Extract the [X, Y] coordinate from the center of the cell holding the provided text.  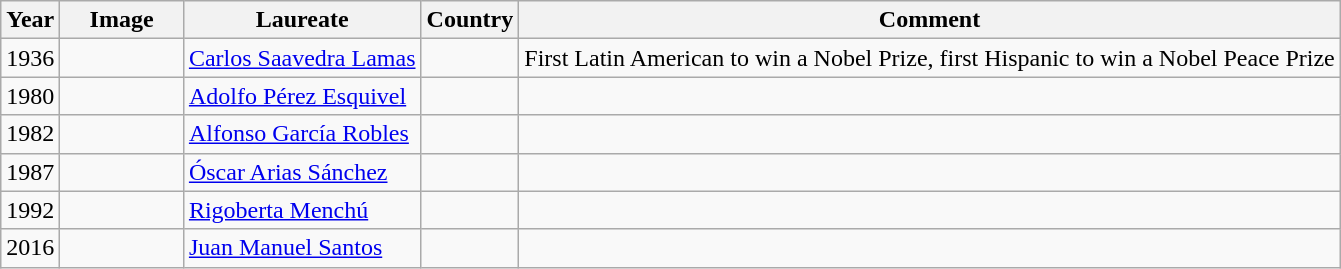
1987 [30, 172]
Juan Manuel Santos [302, 248]
Óscar Arias Sánchez [302, 172]
Year [30, 20]
1982 [30, 134]
Carlos Saavedra Lamas [302, 58]
Adolfo Pérez Esquivel [302, 96]
2016 [30, 248]
Comment [930, 20]
1992 [30, 210]
Laureate [302, 20]
Rigoberta Menchú [302, 210]
Country [470, 20]
Alfonso García Robles [302, 134]
First Latin American to win a Nobel Prize, first Hispanic to win a Nobel Peace Prize [930, 58]
1980 [30, 96]
Image [122, 20]
1936 [30, 58]
